Find where the given text appears and provide that cell's center as (x, y) coordinate. 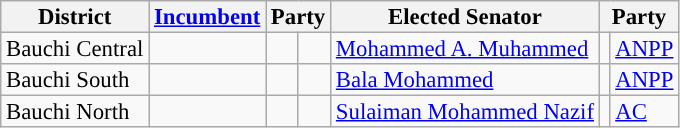
Bauchi North (75, 112)
Elected Senator (466, 17)
District (75, 17)
Bala Mohammed (466, 80)
Mohammed A. Muhammed (466, 49)
AC (644, 112)
Incumbent (208, 17)
Bauchi Central (75, 49)
Sulaiman Mohammed Nazif (466, 112)
Bauchi South (75, 80)
